Return the (X, Y) coordinate for the center point of the cell that contains the specified text.  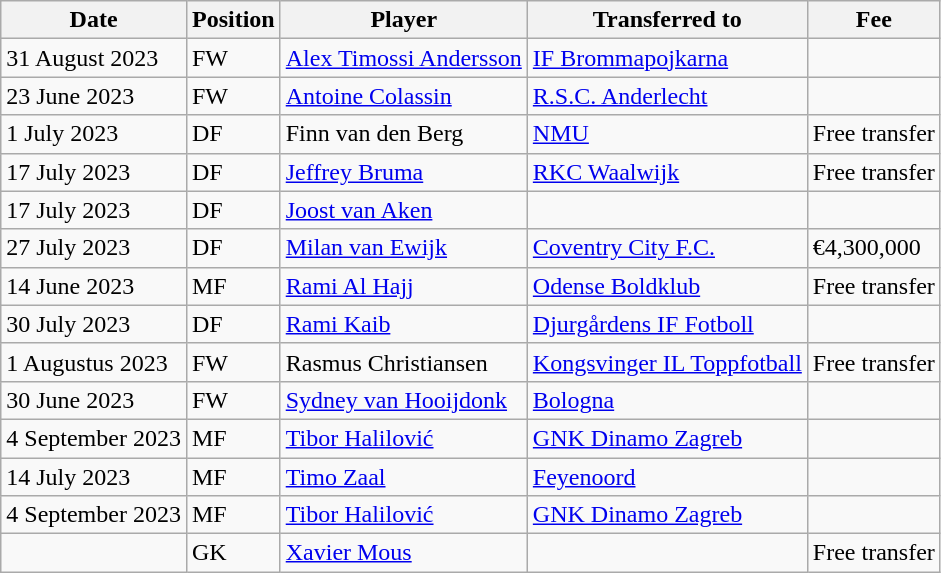
Finn van den Berg (404, 134)
Feyenoord (667, 477)
Xavier Mous (404, 553)
30 June 2023 (94, 400)
Odense Boldklub (667, 286)
1 Augustus 2023 (94, 362)
Rami Al Hajj (404, 286)
Alex Timossi Andersson (404, 58)
Djurgårdens IF Fotboll (667, 324)
Jeffrey Bruma (404, 172)
Sydney van Hooijdonk (404, 400)
Position (233, 20)
27 July 2023 (94, 248)
Rasmus Christiansen (404, 362)
Milan van Ewijk (404, 248)
23 June 2023 (94, 96)
GK (233, 553)
Fee (874, 20)
Kongsvinger IL Toppfotball (667, 362)
Rami Kaib (404, 324)
14 June 2023 (94, 286)
30 July 2023 (94, 324)
1 July 2023 (94, 134)
Coventry City F.C. (667, 248)
Player (404, 20)
NMU (667, 134)
Joost van Aken (404, 210)
RKC Waalwijk (667, 172)
R.S.C. Anderlecht (667, 96)
Antoine Colassin (404, 96)
Timo Zaal (404, 477)
Date (94, 20)
Transferred to (667, 20)
IF Brommapojkarna (667, 58)
14 July 2023 (94, 477)
€4,300,000 (874, 248)
31 August 2023 (94, 58)
Bologna (667, 400)
